Detect which cell encompasses the target text, then output its (x, y) center coordinate. 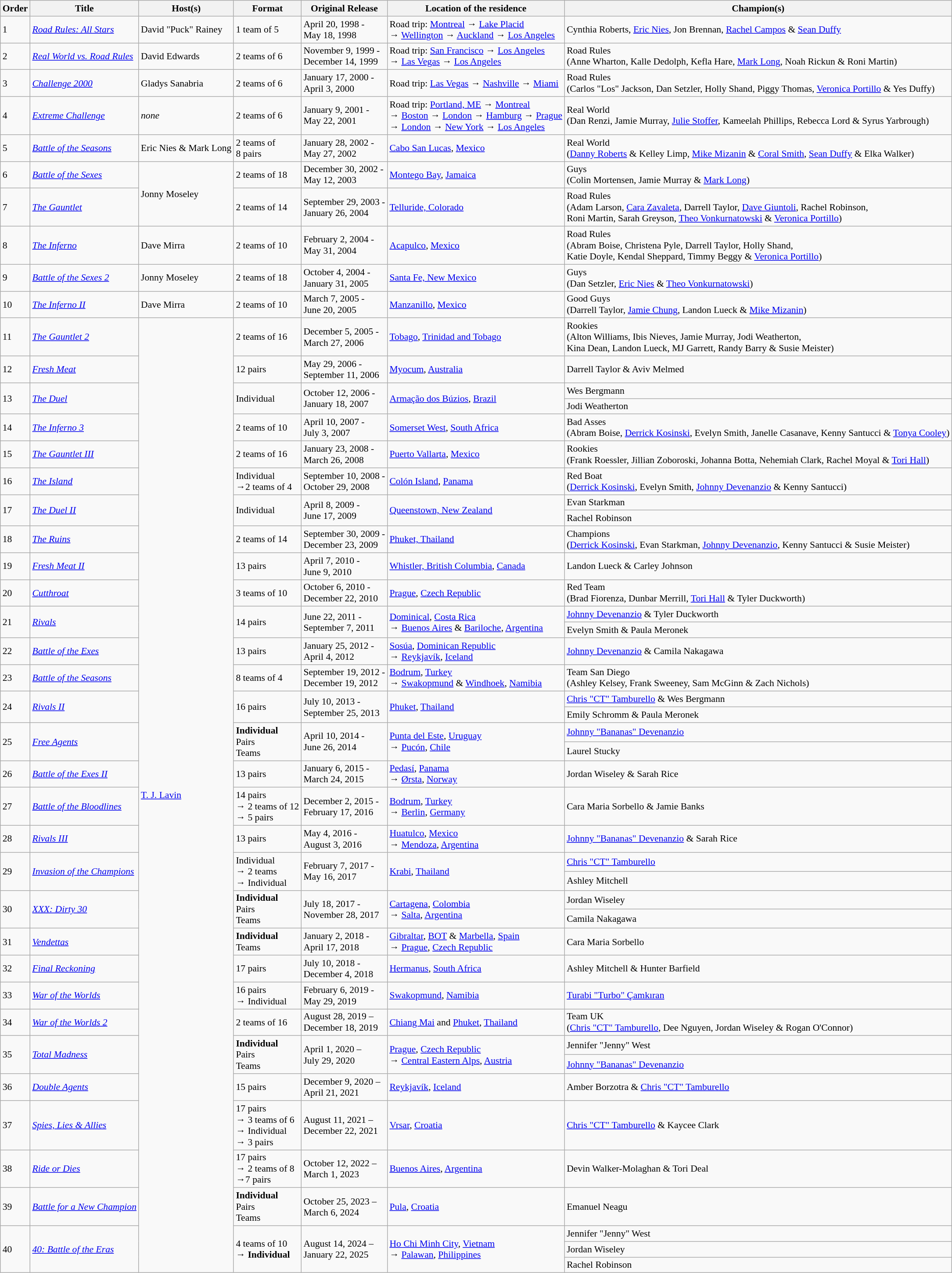
2 (15, 56)
Fresh Meat II (84, 566)
April 10, 2014 -June 26, 2014 (344, 742)
Extreme Challenge (84, 116)
July 10, 2013 -September 25, 2013 (344, 707)
15 (15, 455)
17 pairs (267, 968)
November 9, 1999 -December 14, 1999 (344, 56)
Red Boat(Derrick Kosinski, Evelyn Smith, Johnny Devenanzio & Kenny Santucci) (758, 481)
13 (15, 399)
August 28, 2019 –December 18, 2019 (344, 1022)
Final Reckoning (84, 968)
Chris "CT" Tamburello (758, 862)
34 (15, 1022)
Real World vs. Road Rules (84, 56)
4 teams of 10→ Individual (267, 1249)
January 28, 2002 -May 27, 2002 (344, 148)
Road trip: Las Vegas → Nashville → Miami (476, 83)
31 (15, 942)
10 (15, 305)
7 (15, 207)
Road trip: Montreal → Lake Placid → Wellington → Auckland → Los Angeles (476, 30)
Camila Nakagawa (758, 919)
Good Guys(Darrell Taylor, Jamie Chung, Landon Lueck & Mike Mizanin) (758, 305)
April 8, 2009 -June 17, 2009 (344, 510)
Montego Bay, Jamaica (476, 175)
24 (15, 707)
June 22, 2011 -September 7, 2011 (344, 622)
Reykjavík, Iceland (476, 1087)
Ashley Mitchell (758, 881)
21 (15, 622)
Buenos Aires, Argentina (476, 1169)
Challenge 2000 (84, 83)
28 (15, 839)
36 (15, 1087)
Eric Nies & Mark Long (186, 148)
The Ruins (84, 539)
1 team of 5 (267, 30)
5 (15, 148)
38 (15, 1169)
The Duel II (84, 510)
Emanuel Neagu (758, 1207)
none (186, 116)
Cara Maria Sorbello (758, 942)
25 (15, 742)
3 teams of 10 (267, 593)
The Island (84, 481)
Road trip: Portland, ME → Montreal → Boston → London → Hamburg → Prague→ London → New York → Los Angeles (476, 116)
33 (15, 996)
War of the Worlds 2 (84, 1022)
The Duel (84, 399)
Guys(Colin Mortensen, Jamie Murray & Mark Long) (758, 175)
Queenstown, New Zealand (476, 510)
32 (15, 968)
30 (15, 910)
Hermanus, South Africa (476, 968)
David Edwards (186, 56)
January 17, 2000 -April 3, 2000 (344, 83)
6 (15, 175)
16 (15, 481)
Acapulco, Mexico (476, 246)
The Inferno 3 (84, 428)
Telluride, Colorado (476, 207)
Cynthia Roberts, Eric Nies, Jon Brennan, Rachel Campos & Sean Duffy (758, 30)
August 14, 2024 –January 22, 2025 (344, 1249)
T. J. Lavin (186, 795)
October 4, 2004 -January 31, 2005 (344, 277)
October 12, 2022 – March 1, 2023 (344, 1169)
Road Rules(Anne Wharton, Kalle Dedolph, Kefla Hare, Mark Long, Noah Rickun & Roni Martin) (758, 56)
Total Madness (84, 1055)
23 (15, 678)
January 25, 2012 -April 4, 2012 (344, 651)
July 18, 2017 -November 28, 2017 (344, 910)
Evan Starkman (758, 503)
Emily Schromm & Paula Meronek (758, 715)
Manzanillo, Mexico (476, 305)
Tobago, Trinidad and Tobago (476, 337)
Red Team(Brad Fiorenza, Dunbar Merrill, Tori Hall & Tyler Duckworth) (758, 593)
Title (84, 8)
Ho Chi Minh City, Vietnam → Palawan, Philippines (476, 1249)
Johnny Devenanzio & Camila Nakagawa (758, 651)
11 (15, 337)
Whistler, British Columbia, Canada (476, 566)
Road trip: San Francisco → Los Angeles → Las Vegas → Los Angeles (476, 56)
Team UK(Chris "CT" Tamburello, Dee Nguyen, Jordan Wiseley & Rogan O'Connor) (758, 1022)
Pedasí, Panama→ Ørsta, Norway (476, 774)
Location of the residence (476, 8)
Road Rules: All Stars (84, 30)
May 29, 2006 -September 11, 2006 (344, 370)
Amber Borzotra & Chris "CT" Tamburello (758, 1087)
19 (15, 566)
Punta del Este, Uruguay→ Pucón, Chile (476, 742)
Krabi, Thailand (476, 872)
9 (15, 277)
Team San Diego(Ashley Kelsey, Frank Sweeney, Sam McGinn & Zach Nichols) (758, 678)
Puerto Vallarta, Mexico (476, 455)
Laurel Stucky (758, 752)
8 (15, 246)
Bad Asses(Abram Boise, Derrick Kosinski, Evelyn Smith, Janelle Casanave, Kenny Santucci & Tonya Cooley) (758, 428)
39 (15, 1207)
Invasion of the Champions (84, 872)
Vendettas (84, 942)
Road Rules(Abram Boise, Christena Pyle, Darrell Taylor, Holly Shand,Katie Doyle, Kendal Sheppard, Timmy Beggy & Veronica Portillo) (758, 246)
XXX: Dirty 30 (84, 910)
40: Battle of the Eras (84, 1249)
Spies, Lies & Allies (84, 1125)
War of the Worlds (84, 996)
Santa Fe, New Mexico (476, 277)
The Inferno (84, 246)
14 (15, 428)
Battle of the Exes (84, 651)
Swakopmund, Namibia (476, 996)
Real World(Dan Renzi, Jamie Murray, Julie Stoffer, Kameelah Phillips, Rebecca Lord & Syrus Yarbrough) (758, 116)
April 20, 1998 -May 18, 1998 (344, 30)
Rivals (84, 622)
September 29, 2003 -January 26, 2004 (344, 207)
July 10, 2018 -December 4, 2018 (344, 968)
14 pairs→ 2 teams of 12→ 5 pairs (267, 807)
22 (15, 651)
Rookies(Alton Williams, Ibis Nieves, Jamie Murray, Jodi Weatherton,Kina Dean, Landon Lueck, MJ Garrett, Randy Barry & Susie Meister) (758, 337)
Individual→2 teams of 4 (267, 481)
Johnny Devenanzio & Tyler Duckworth (758, 615)
Fresh Meat (84, 370)
12 (15, 370)
December 5, 2005 -March 27, 2006 (344, 337)
8 teams of 4 (267, 678)
Ride or Dies (84, 1169)
1 (15, 30)
14 pairs (267, 622)
Cabo San Lucas, Mexico (476, 148)
October 25, 2023 – March 6, 2024 (344, 1207)
Rivals II (84, 707)
Battle of the Exes II (84, 774)
Gibraltar, BOT & Marbella, Spain→ Prague, Czech Republic (476, 942)
Jodi Weatherton (758, 406)
Rookies(Frank Roessler, Jillian Zoboroski, Johanna Botta, Nehemiah Clark, Rachel Moyal & Tori Hall) (758, 455)
Colón Island, Panama (476, 481)
Landon Lueck & Carley Johnson (758, 566)
Bodrum, Turkey→ Berlin, Germany (476, 807)
Road Rules(Carlos "Los" Jackson, Dan Setzler, Holly Shand, Piggy Thomas, Veronica Portillo & Yes Duffy) (758, 83)
18 (15, 539)
February 6, 2019 -May 29, 2019 (344, 996)
Jordan Wiseley & Sarah Rice (758, 774)
Order (15, 8)
Cartagena, Colombia→ Salta, Argentina (476, 910)
December 30, 2002 -May 12, 2003 (344, 175)
Sosúa, Dominican Republic→ Reykjavík, Iceland (476, 651)
May 4, 2016 -August 3, 2016 (344, 839)
Battle of the Sexes 2 (84, 277)
September 19, 2012 -December 19, 2012 (344, 678)
Cutthroat (84, 593)
April 10, 2007 -July 3, 2007 (344, 428)
Original Release (344, 8)
Ashley Mitchell & Hunter Barfield (758, 968)
January 2, 2018 -April 17, 2018 (344, 942)
September 30, 2009 -December 23, 2009 (344, 539)
December 2, 2015 -February 17, 2016 (344, 807)
Chris "CT" Tamburello & Kaycee Clark (758, 1125)
The Inferno II (84, 305)
Free Agents (84, 742)
The Gauntlet 2 (84, 337)
The Gauntlet (84, 207)
October 12, 2006 -January 18, 2007 (344, 399)
September 10, 2008 -October 29, 2008 (344, 481)
April 1, 2020 –July 29, 2020 (344, 1055)
March 7, 2005 -June 20, 2005 (344, 305)
Pula, Croatia (476, 1207)
January 23, 2008 -March 26, 2008 (344, 455)
17 pairs→ 2 teams of 8→7 pairs (267, 1169)
Huatulco, Mexico→ Mendoza, Argentina (476, 839)
Turabi "Turbo" Çamkıran (758, 996)
Wes Bergmann (758, 391)
Format (267, 8)
17 pairs→ 3 teams of 6→ Individual→ 3 pairs (267, 1125)
Chris "CT" Tamburello & Wes Bergmann (758, 699)
17 (15, 510)
Rivals III (84, 839)
40 (15, 1249)
Evelyn Smith & Paula Meronek (758, 630)
Champion(s) (758, 8)
Prague, Czech Republic→ Central Eastern Alps, Austria (476, 1055)
February 7, 2017 -May 16, 2017 (344, 872)
Johnny "Bananas" Devenanzio & Sarah Rice (758, 839)
Chiang Mai and Phuket, Thailand (476, 1022)
David "Puck" Rainey (186, 30)
Champions(Derrick Kosinski, Evan Starkman, Johnny Devenanzio, Kenny Santucci & Susie Meister) (758, 539)
37 (15, 1125)
Prague, Czech Republic (476, 593)
Vrsar, Croatia (476, 1125)
Individual→ 2 teams→ Individual (267, 872)
3 (15, 83)
Darrell Taylor & Aviv Melmed (758, 370)
2 teams of8 pairs (267, 148)
Armação dos Búzios, Brazil (476, 399)
Dominical, Costa Rica→ Buenos Aires & Bariloche, Argentina (476, 622)
February 2, 2004 -May 31, 2004 (344, 246)
Battle of the Sexes (84, 175)
12 pairs (267, 370)
Guys(Dan Setzler, Eric Nies & Theo Vonkurnatowski) (758, 277)
Real World(Danny Roberts & Kelley Limp, Mike Mizanin & Coral Smith, Sean Duffy & Elka Walker) (758, 148)
October 6, 2010 -December 22, 2010 (344, 593)
IndividualTeams (267, 942)
Double Agents (84, 1087)
Myocum, Australia (476, 370)
January 9, 2001 -May 22, 2001 (344, 116)
4 (15, 116)
Somerset West, South Africa (476, 428)
Bodrum, Turkey→ Swakopmund & Windhoek, Namibia (476, 678)
Gladys Sanabria (186, 83)
August 11, 2021 – December 22, 2021 (344, 1125)
29 (15, 872)
Host(s) (186, 8)
Cara Maria Sorbello & Jamie Banks (758, 807)
16 pairs (267, 707)
Battle of the Bloodlines (84, 807)
The Gauntlet III (84, 455)
January 6, 2015 -March 24, 2015 (344, 774)
35 (15, 1055)
27 (15, 807)
December 9, 2020 –April 21, 2021 (344, 1087)
Devin Walker-Molaghan & Tori Deal (758, 1169)
20 (15, 593)
26 (15, 774)
Battle for a New Champion (84, 1207)
15 pairs (267, 1087)
April 7, 2010 -June 9, 2010 (344, 566)
16 pairs→ Individual (267, 996)
